Find where the given text appears and provide that cell's center as [x, y] coordinate. 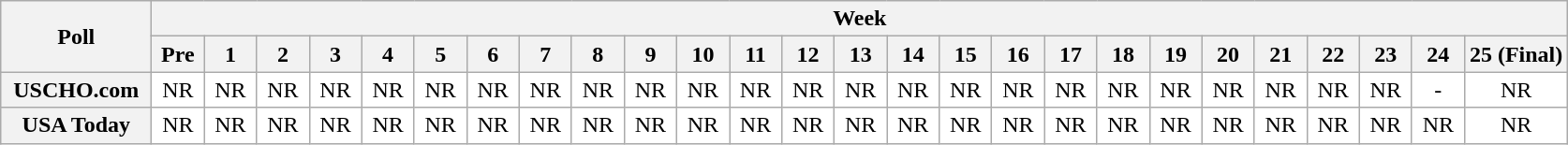
14 [913, 54]
3 [335, 54]
10 [703, 54]
15 [966, 54]
13 [861, 54]
12 [808, 54]
24 [1438, 54]
USCHO.com [77, 90]
21 [1280, 54]
7 [545, 54]
5 [440, 54]
6 [493, 54]
Poll [77, 36]
Pre [178, 54]
4 [388, 54]
16 [1018, 54]
8 [598, 54]
11 [755, 54]
1 [230, 54]
25 (Final) [1516, 54]
USA Today [77, 125]
17 [1071, 54]
Week [860, 19]
22 [1333, 54]
19 [1176, 54]
18 [1123, 54]
- [1438, 90]
20 [1228, 54]
2 [283, 54]
9 [650, 54]
23 [1385, 54]
